Search for the cell housing the specified text and yield its (x, y) center coordinate. 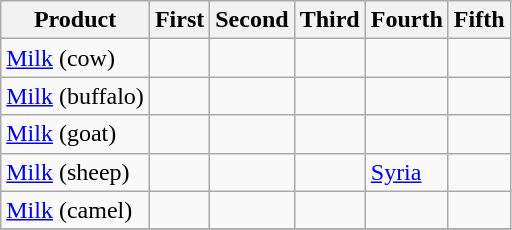
Fourth (406, 20)
Third (330, 20)
Milk (buffalo) (76, 96)
Fifth (479, 20)
Product (76, 20)
Milk (camel) (76, 210)
Second (252, 20)
First (179, 20)
Milk (goat) (76, 134)
Milk (sheep) (76, 172)
Syria (406, 172)
Milk (cow) (76, 58)
